Identify which cell holds the provided text, then report its [x, y] central coordinate. 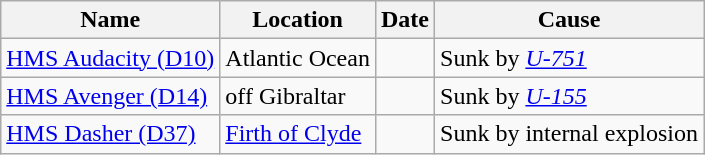
Date [404, 20]
Sunk by internal explosion [570, 134]
Firth of Clyde [298, 134]
HMS Avenger (D14) [110, 96]
Cause [570, 20]
HMS Dasher (D37) [110, 134]
Location [298, 20]
Sunk by U-751 [570, 58]
off Gibraltar [298, 96]
Atlantic Ocean [298, 58]
Name [110, 20]
HMS Audacity (D10) [110, 58]
Sunk by U-155 [570, 96]
